From the cell containing the given text, extract its center point as (x, y) coordinate. 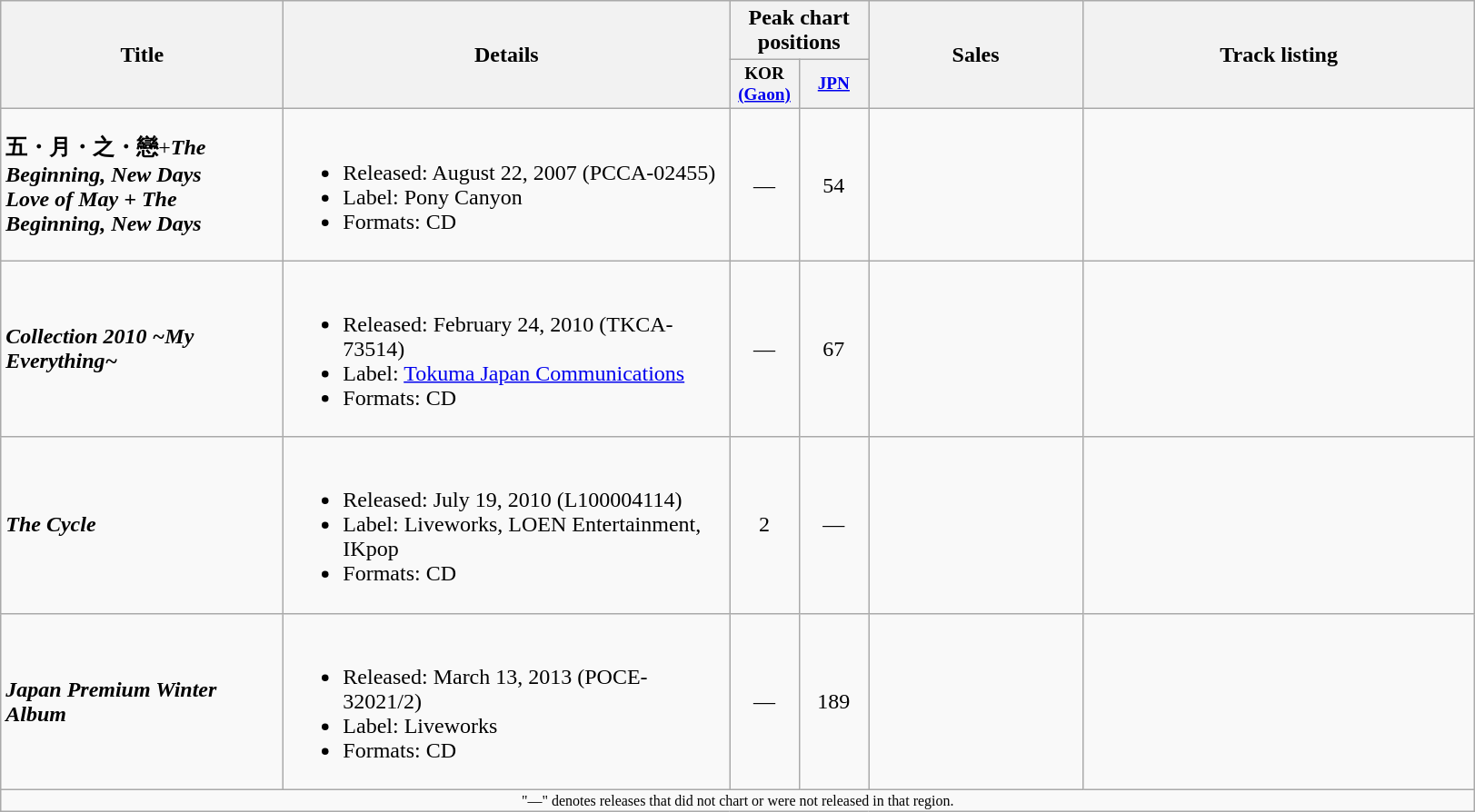
Title (142, 54)
67 (833, 349)
KOR(Gaon) (764, 84)
54 (833, 185)
189 (833, 701)
Peak chart positions (800, 31)
Details (507, 54)
Released: February 24, 2010 (TKCA-73514)Label: Tokuma Japan CommunicationsFormats: CD (507, 349)
Japan Premium Winter Album (142, 701)
Track listing (1280, 54)
Sales (976, 54)
The Cycle (142, 525)
2 (764, 525)
Released: July 19, 2010 (L100004114)Label: Liveworks, LOEN Entertainment, IKpopFormats: CD (507, 525)
Released: March 13, 2013 (POCE-32021/2)Label: LiveworksFormats: CD (507, 701)
JPN (833, 84)
五・月・之・戀+The Beginning, New DaysLove of May + The Beginning, New Days (142, 185)
Released: August 22, 2007 (PCCA-02455)Label: Pony CanyonFormats: CD (507, 185)
Collection 2010 ~My Everything~ (142, 349)
"—" denotes releases that did not chart or were not released in that region. (738, 800)
